Capture the cell that displays the provided text and extract its (X, Y) central coordinate. 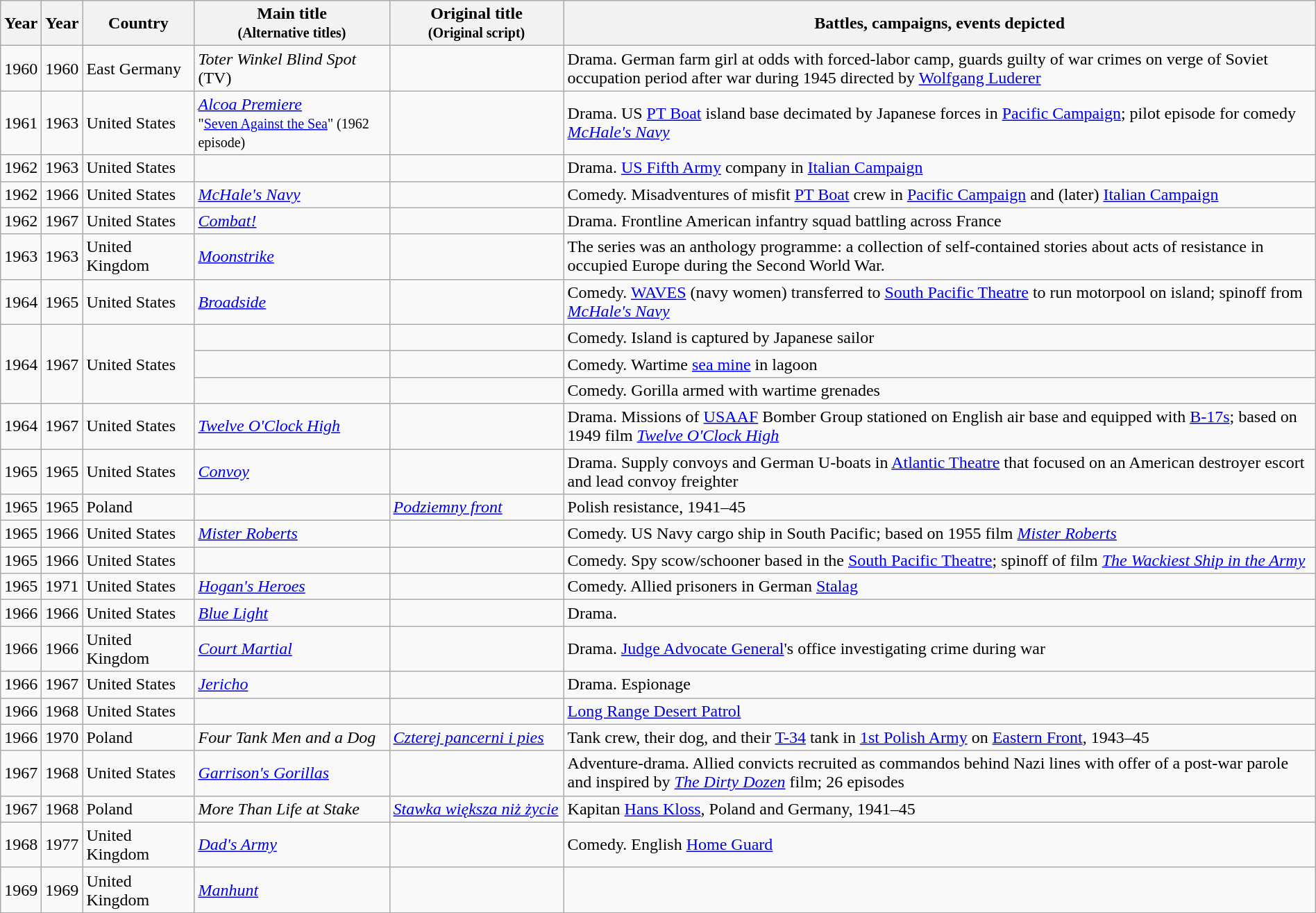
Blue Light (292, 613)
Hogan's Heroes (292, 587)
Stawka większa niż życie (476, 809)
More Than Life at Stake (292, 809)
1961 (21, 123)
Comedy. Allied prisoners in German Stalag (940, 587)
Tank crew, their dog, and their T-34 tank in 1st Polish Army on Eastern Front, 1943–45 (940, 737)
1977 (62, 844)
Drama. US PT Boat island base decimated by Japanese forces in Pacific Campaign; pilot episode for comedy McHale's Navy (940, 123)
Manhunt (292, 890)
Drama. Espionage (940, 685)
Podziemny front (476, 508)
McHale's Navy (292, 194)
Dad's Army (292, 844)
Drama. Judge Advocate General's office investigating crime during war (940, 648)
Comedy. Wartime sea mine in lagoon (940, 364)
Four Tank Men and a Dog (292, 737)
Drama. Missions of USAAF Bomber Group stationed on English air base and equipped with B-17s; based on 1949 film Twelve O'Clock High (940, 426)
Main title(Alternative titles) (292, 24)
Alcoa Premiere"Seven Against the Sea" (1962 episode) (292, 123)
Polish resistance, 1941–45 (940, 508)
Convoy (292, 471)
Kapitan Hans Kloss, Poland and Germany, 1941–45 (940, 809)
Comedy. US Navy cargo ship in South Pacific; based on 1955 film Mister Roberts (940, 534)
1971 (62, 587)
Comedy. Island is captured by Japanese sailor (940, 337)
Original title(Original script) (476, 24)
Country (139, 24)
Garrison's Gorillas (292, 773)
Jericho (292, 685)
Court Martial (292, 648)
Czterej pancerni i pies (476, 737)
Mister Roberts (292, 534)
Twelve O'Clock High (292, 426)
Moonstrike (292, 257)
East Germany (139, 68)
Comedy. Spy scow/schooner based in the South Pacific Theatre; spinoff of film The Wackiest Ship in the Army (940, 560)
Broadside (292, 301)
Long Range Desert Patrol (940, 711)
Comedy. Misadventures of misfit PT Boat crew in Pacific Campaign and (later) Italian Campaign (940, 194)
Drama. US Fifth Army company in Italian Campaign (940, 168)
Drama. (940, 613)
Comedy. WAVES (navy women) transferred to South Pacific Theatre to run motorpool on island; spinoff from McHale's Navy (940, 301)
Toter Winkel Blind Spot (TV) (292, 68)
Comedy. English Home Guard (940, 844)
Drama. Frontline American infantry squad battling across France (940, 221)
Combat! (292, 221)
Battles, campaigns, events depicted (940, 24)
Comedy. Gorilla armed with wartime grenades (940, 390)
Drama. Supply convoys and German U-boats in Atlantic Theatre that focused on an American destroyer escort and lead convoy freighter (940, 471)
1970 (62, 737)
